For the text-containing cell, return its midpoint in (x, y) coordinate format. 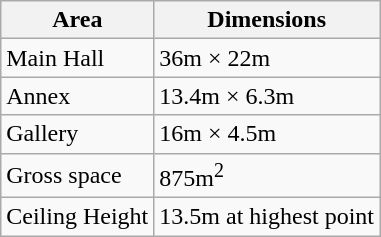
Dimensions (267, 20)
Area (78, 20)
Main Hall (78, 58)
16m × 4.5m (267, 134)
Gross space (78, 176)
875m2 (267, 176)
Gallery (78, 134)
Annex (78, 96)
Ceiling Height (78, 217)
36m × 22m (267, 58)
13.5m at highest point (267, 217)
13.4m × 6.3m (267, 96)
